Pinpoint the cell where the given text exists, returning its (x, y) midpoint coordinate. 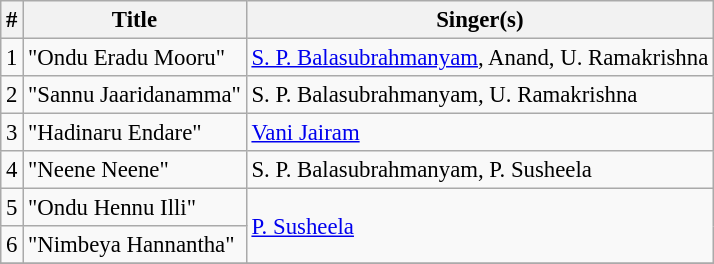
Singer(s) (480, 20)
# (12, 20)
"Sannu Jaaridanamma" (134, 95)
"Hadinaru Endare" (134, 133)
"Neene Neene" (134, 170)
6 (12, 245)
5 (12, 208)
1 (12, 58)
S. P. Balasubrahmanyam, U. Ramakrishna (480, 95)
"Ondu Hennu Illi" (134, 208)
"Nimbeya Hannantha" (134, 245)
S. P. Balasubrahmanyam, Anand, U. Ramakrishna (480, 58)
2 (12, 95)
Vani Jairam (480, 133)
S. P. Balasubrahmanyam, P. Susheela (480, 170)
P. Susheela (480, 226)
Title (134, 20)
4 (12, 170)
"Ondu Eradu Mooru" (134, 58)
3 (12, 133)
